Determine the (x, y) coordinate at the center of the cell enclosing the given text.  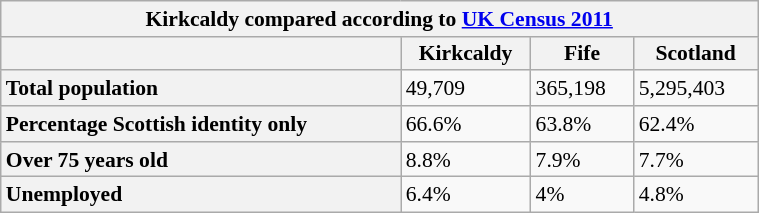
365,198 (582, 88)
Kirkcaldy compared according to UK Census 2011 (380, 19)
49,709 (466, 88)
4% (582, 195)
7.9% (582, 159)
4.8% (696, 195)
5,295,403 (696, 88)
6.4% (466, 195)
Unemployed (201, 195)
66.6% (466, 124)
Over 75 years old (201, 159)
7.7% (696, 159)
63.8% (582, 124)
62.4% (696, 124)
Scotland (696, 54)
8.8% (466, 159)
Total population (201, 88)
Percentage Scottish identity only (201, 124)
Fife (582, 54)
Kirkcaldy (466, 54)
